Detect which cell encompasses the target text, then output its [x, y] center coordinate. 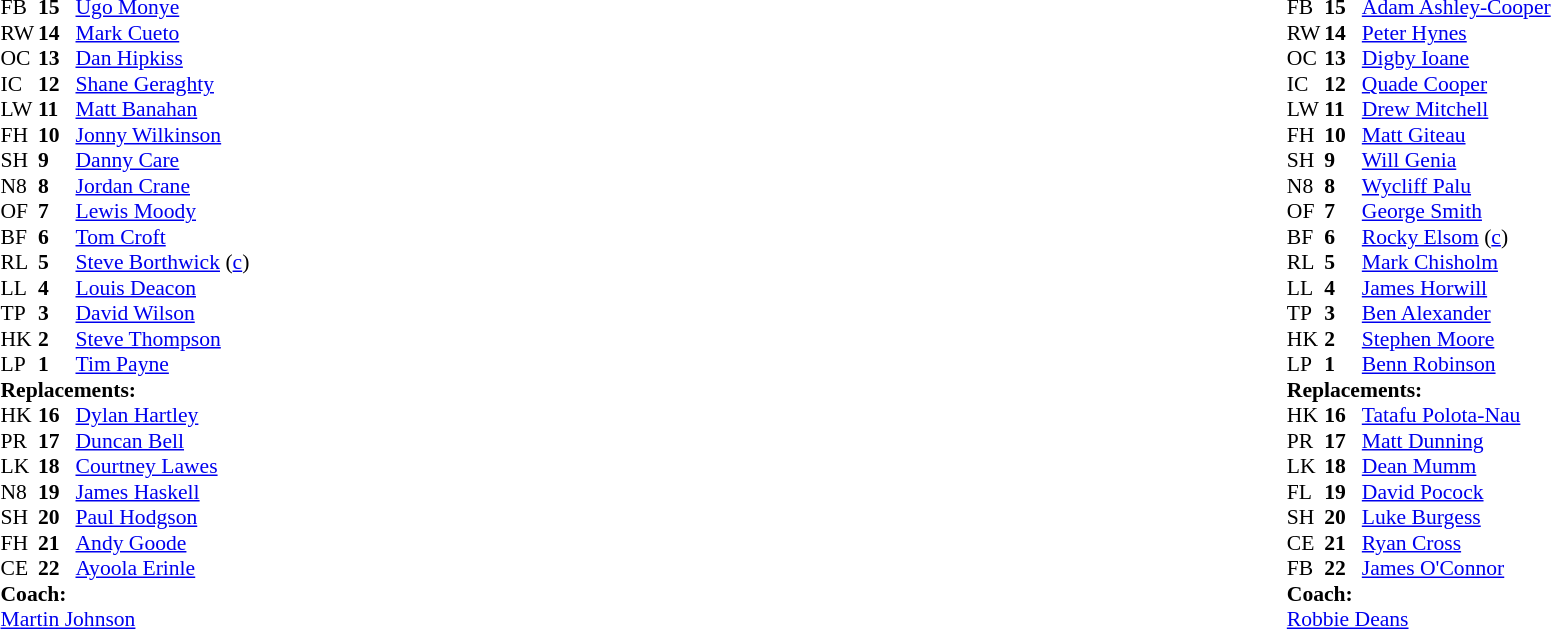
Quade Cooper [1456, 84]
Drew Mitchell [1456, 109]
Lewis Moody [163, 211]
George Smith [1456, 211]
Courtney Lawes [163, 467]
Tim Payne [163, 365]
Peter Hynes [1456, 33]
Matt Giteau [1456, 135]
Tatafu Polota-Nau [1456, 415]
Dylan Hartley [163, 415]
Dean Mumm [1456, 467]
Paul Hodgson [163, 517]
David Pocock [1456, 492]
Tom Croft [163, 237]
James Haskell [163, 492]
Jordan Crane [163, 186]
Stephen Moore [1456, 339]
Mark Chisholm [1456, 263]
Mark Cueto [163, 33]
Ben Alexander [1456, 313]
Dan Hipkiss [163, 59]
Steve Thompson [163, 339]
Luke Burgess [1456, 517]
David Wilson [163, 313]
Benn Robinson [1456, 365]
Will Genia [1456, 161]
Matt Dunning [1456, 441]
Shane Geraghty [163, 84]
Danny Care [163, 161]
Ayoola Erinle [163, 569]
Matt Banahan [163, 109]
Andy Goode [163, 543]
Rocky Elsom (c) [1456, 237]
James Horwill [1456, 288]
FL [1306, 492]
Digby Ioane [1456, 59]
Steve Borthwick (c) [163, 263]
Duncan Bell [163, 441]
Jonny Wilkinson [163, 135]
Louis Deacon [163, 288]
FB [1306, 569]
Ryan Cross [1456, 543]
James O'Connor [1456, 569]
Wycliff Palu [1456, 186]
